Find where the given text appears and provide that cell's center as (x, y) coordinate. 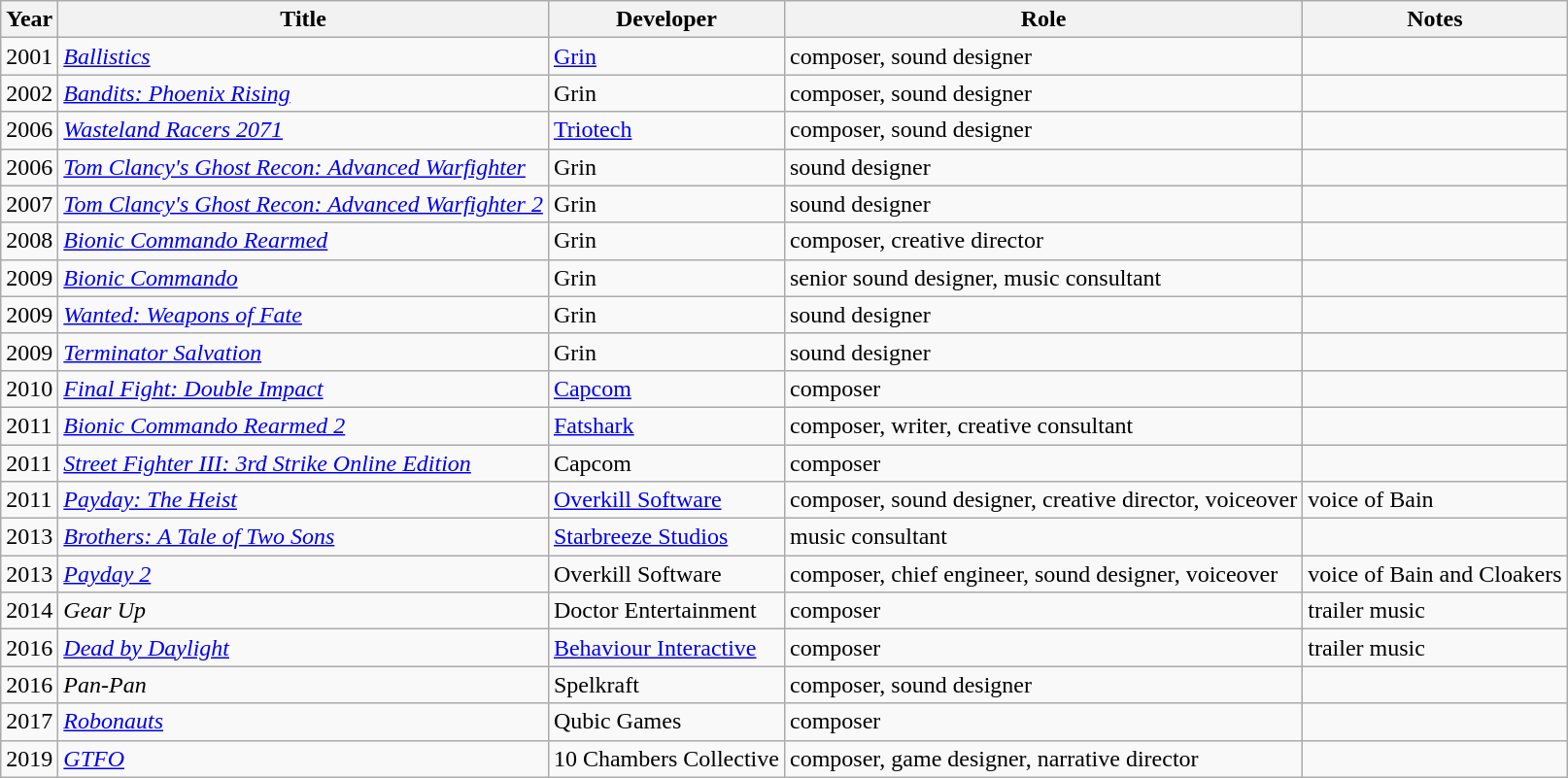
Gear Up (303, 611)
2007 (29, 204)
Bionic Commando Rearmed (303, 241)
composer, creative director (1043, 241)
composer, game designer, narrative director (1043, 759)
2017 (29, 722)
composer, sound designer, creative director, voiceover (1043, 500)
Year (29, 19)
music consultant (1043, 537)
Starbreeze Studios (666, 537)
GTFO (303, 759)
voice of Bain and Cloakers (1435, 574)
Developer (666, 19)
Brothers: A Tale of Two Sons (303, 537)
10 Chambers Collective (666, 759)
Bandits: Phoenix Rising (303, 93)
2019 (29, 759)
Ballistics (303, 56)
Wanted: Weapons of Fate (303, 315)
Qubic Games (666, 722)
Pan-Pan (303, 685)
composer, writer, creative consultant (1043, 425)
Payday: The Heist (303, 500)
Dead by Daylight (303, 648)
2002 (29, 93)
Tom Clancy's Ghost Recon: Advanced Warfighter (303, 167)
2014 (29, 611)
2008 (29, 241)
Notes (1435, 19)
Bionic Commando Rearmed 2 (303, 425)
Tom Clancy's Ghost Recon: Advanced Warfighter 2 (303, 204)
2001 (29, 56)
Title (303, 19)
Wasteland Racers 2071 (303, 130)
voice of Bain (1435, 500)
Fatshark (666, 425)
Role (1043, 19)
Robonauts (303, 722)
Final Fight: Double Impact (303, 389)
Bionic Commando (303, 278)
senior sound designer, music consultant (1043, 278)
composer, chief engineer, sound designer, voiceover (1043, 574)
Terminator Salvation (303, 352)
Street Fighter III: 3rd Strike Online Edition (303, 463)
Behaviour Interactive (666, 648)
Triotech (666, 130)
Spelkraft (666, 685)
2010 (29, 389)
Payday 2 (303, 574)
Doctor Entertainment (666, 611)
